Return [x, y] of the center of cell containing provided text 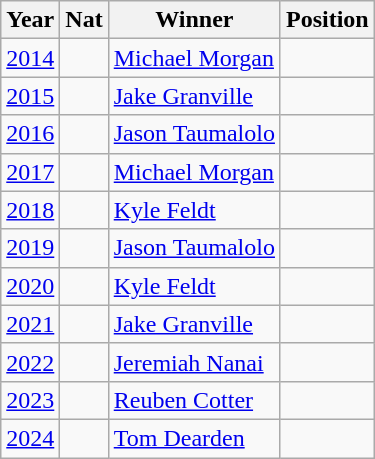
Jeremiah Nanai [194, 362]
Nat [84, 20]
2022 [30, 362]
Year [30, 20]
Tom Dearden [194, 438]
Position [327, 20]
2023 [30, 400]
2014 [30, 58]
Reuben Cotter [194, 400]
2015 [30, 96]
2021 [30, 324]
2017 [30, 172]
2020 [30, 286]
2019 [30, 248]
2024 [30, 438]
2018 [30, 210]
2016 [30, 134]
Winner [194, 20]
